Capture the cell that displays the provided text and extract its [x, y] central coordinate. 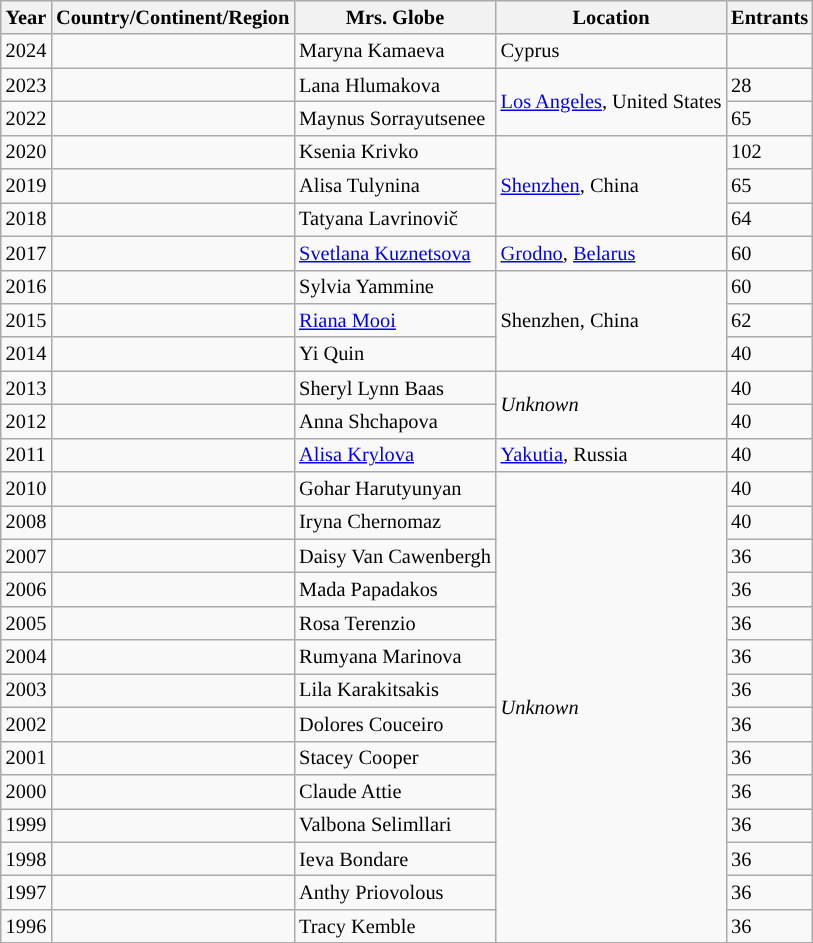
Anthy Priovolous [394, 892]
2000 [26, 791]
Rosa Terenzio [394, 623]
2023 [26, 85]
Location [612, 17]
Yakutia, Russia [612, 455]
2006 [26, 589]
2008 [26, 522]
Year [26, 17]
2019 [26, 186]
2002 [26, 724]
1996 [26, 926]
1999 [26, 825]
28 [770, 85]
2017 [26, 253]
2003 [26, 690]
2010 [26, 489]
Dolores Couceiro [394, 724]
Country/Continent/Region [172, 17]
Tracy Kemble [394, 926]
Claude Attie [394, 791]
Grodno, Belarus [612, 253]
Sheryl Lynn Baas [394, 388]
2012 [26, 421]
Svetlana Kuznetsova [394, 253]
Maynus Sorrayutsenee [394, 118]
Stacey Cooper [394, 758]
Iryna Chernomaz [394, 522]
2016 [26, 287]
Riana Mooi [394, 320]
2004 [26, 657]
Lila Karakitsakis [394, 690]
2022 [26, 118]
Anna Shchapova [394, 421]
1997 [26, 892]
2011 [26, 455]
Mrs. Globe [394, 17]
Los Angeles, United States [612, 102]
Sylvia Yammine [394, 287]
Alisa Tulynina [394, 186]
Entrants [770, 17]
2024 [26, 51]
Daisy Van Cawenbergh [394, 556]
2020 [26, 152]
Tatyana Lavrinovič [394, 219]
Gohar Harutyunyan [394, 489]
2014 [26, 354]
Valbona Selimllari [394, 825]
2001 [26, 758]
2007 [26, 556]
2005 [26, 623]
62 [770, 320]
64 [770, 219]
2015 [26, 320]
Rumyana Marinova [394, 657]
Lana Hlumakova [394, 85]
Alisa Krylova [394, 455]
Cyprus [612, 51]
1998 [26, 859]
Ieva Bondare [394, 859]
102 [770, 152]
Ksenia Krivko [394, 152]
2013 [26, 388]
Yi Quin [394, 354]
2018 [26, 219]
Mada Papadakos [394, 589]
Maryna Kamaeva [394, 51]
